Extract the [x, y] coordinate from the center of the cell holding the provided text.  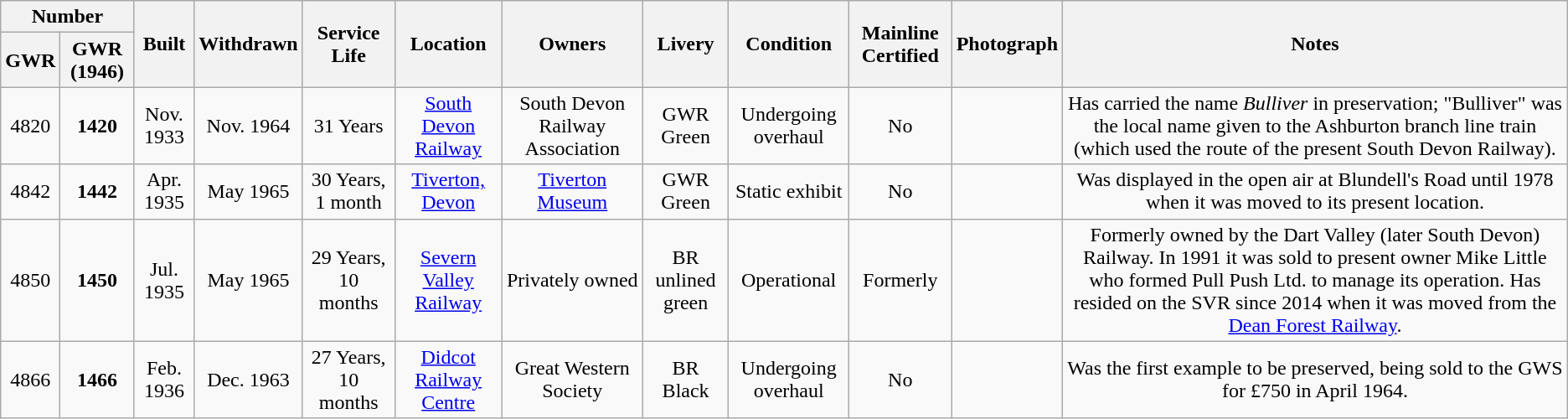
Privately owned [572, 280]
Feb. 1936 [164, 380]
South Devon Railway Association [572, 126]
31 Years [348, 126]
Tiverton Museum [572, 191]
GWR [30, 60]
Formerly [900, 280]
1450 [97, 280]
4850 [30, 280]
Condition [789, 44]
Owners [572, 44]
South Devon Railway [448, 126]
1466 [97, 380]
Livery [685, 44]
Nov. 1933 [164, 126]
1442 [97, 191]
Photograph [1007, 44]
Notes [1315, 44]
4842 [30, 191]
1420 [97, 126]
Was the first example to be preserved, being sold to the GWS for £750 in April 1964. [1315, 380]
Didcot Railway Centre [448, 380]
Great Western Society [572, 380]
Jul. 1935 [164, 280]
Nov. 1964 [248, 126]
GWR (1946) [97, 60]
27 Years, 10 months [348, 380]
Mainline Certified [900, 44]
Built [164, 44]
29 Years, 10 months [348, 280]
BR unlined green [685, 280]
Severn Valley Railway [448, 280]
Static exhibit [789, 191]
Was displayed in the open air at Blundell's Road until 1978 when it was moved to its present location. [1315, 191]
BR Black [685, 380]
Service Life [348, 44]
Apr. 1935 [164, 191]
Location [448, 44]
4866 [30, 380]
30 Years, 1 month [348, 191]
4820 [30, 126]
Withdrawn [248, 44]
Operational [789, 280]
Number [67, 17]
Dec. 1963 [248, 380]
Tiverton, Devon [448, 191]
